Return (x, y) of the center of cell containing provided text 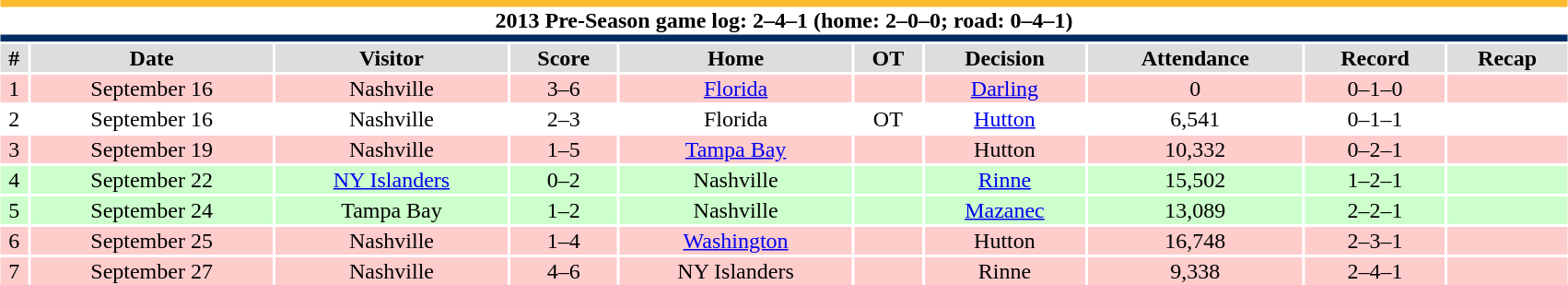
0–2 (564, 180)
Mazanec (1004, 210)
1 (15, 89)
September 25 (151, 241)
Visitor (391, 58)
1–2 (564, 210)
Decision (1004, 58)
2–2–1 (1375, 210)
Attendance (1196, 58)
# (15, 58)
6,541 (1196, 119)
September 24 (151, 210)
2–3 (564, 119)
1–2–1 (1375, 180)
4 (15, 180)
1–4 (564, 241)
2 (15, 119)
0–2–1 (1375, 149)
2–4–1 (1375, 271)
3 (15, 149)
Darling (1004, 89)
16,748 (1196, 241)
15,502 (1196, 180)
9,338 (1196, 271)
7 (15, 271)
September 19 (151, 149)
Recap (1507, 58)
5 (15, 210)
Record (1375, 58)
0–1–1 (1375, 119)
1–5 (564, 149)
4–6 (564, 271)
0 (1196, 89)
3–6 (564, 89)
6 (15, 241)
2–3–1 (1375, 241)
10,332 (1196, 149)
Home (735, 58)
Date (151, 58)
13,089 (1196, 210)
Score (564, 58)
September 22 (151, 180)
0–1–0 (1375, 89)
2013 Pre-Season game log: 2–4–1 (home: 2–0–0; road: 0–4–1) (784, 20)
Washington (735, 241)
September 27 (151, 271)
